Return the (x, y) coordinate for the center point of the cell that contains the specified text.  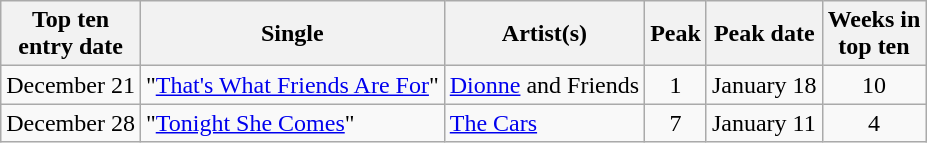
Top tenentry date (71, 34)
Dionne and Friends (544, 85)
December 21 (71, 85)
January 18 (764, 85)
Artist(s) (544, 34)
"Tonight She Comes" (292, 123)
The Cars (544, 123)
December 28 (71, 123)
7 (676, 123)
"That's What Friends Are For" (292, 85)
Single (292, 34)
1 (676, 85)
January 11 (764, 123)
Weeks intop ten (874, 34)
Peak (676, 34)
Peak date (764, 34)
4 (874, 123)
10 (874, 85)
